Identify which cell holds the provided text, then report its [x, y] central coordinate. 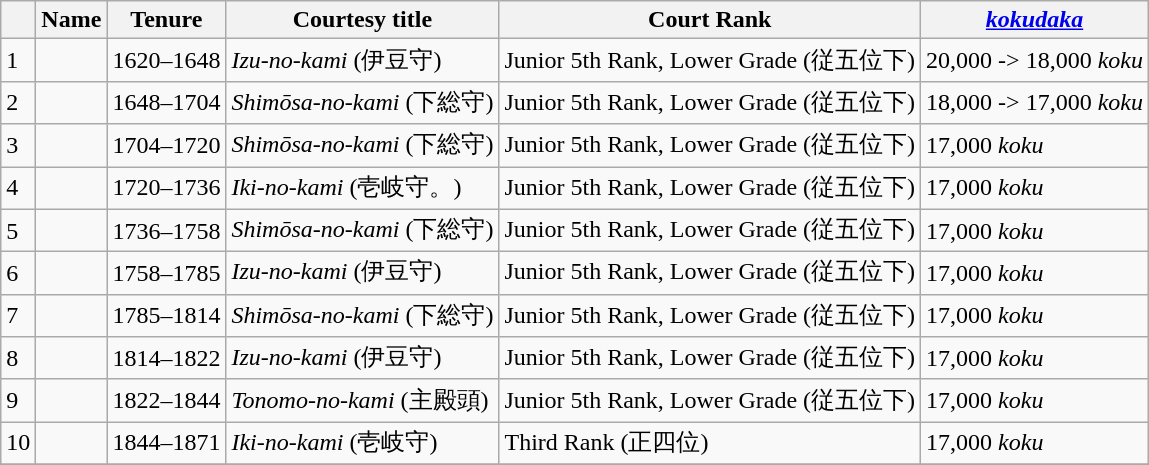
1648–1704 [166, 102]
1620–1648 [166, 60]
5 [18, 230]
7 [18, 316]
Court Rank [710, 20]
1785–1814 [166, 316]
1720–1736 [166, 188]
9 [18, 400]
10 [18, 444]
1 [18, 60]
6 [18, 274]
1704–1720 [166, 146]
Iki-no-kami (壱岐守。) [362, 188]
2 [18, 102]
8 [18, 358]
kokudaka [1035, 20]
3 [18, 146]
1814–1822 [166, 358]
1736–1758 [166, 230]
18,000 -> 17,000 koku [1035, 102]
1844–1871 [166, 444]
Name [72, 20]
1758–1785 [166, 274]
Iki-no-kami (壱岐守) [362, 444]
Tenure [166, 20]
Third Rank (正四位) [710, 444]
4 [18, 188]
20,000 -> 18,000 koku [1035, 60]
Tonomo-no-kami (主殿頭) [362, 400]
1822–1844 [166, 400]
Courtesy title [362, 20]
